Determine the (x, y) coordinate at the center of the cell enclosing the given text.  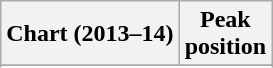
Chart (2013–14) (90, 34)
Peakposition (225, 34)
